From the cell containing the given text, extract its center point as [x, y] coordinate. 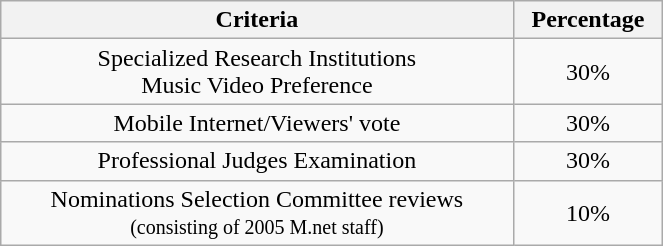
Mobile Internet/Viewers' vote [257, 123]
Nominations Selection Committee reviews(consisting of 2005 M.net staff) [257, 212]
Criteria [257, 20]
Specialized Research Institutions Music Video Preference [257, 72]
Professional Judges Examination [257, 161]
10% [588, 212]
Percentage [588, 20]
